Output the [x, y] coordinate of the center of the cell containing the given text.  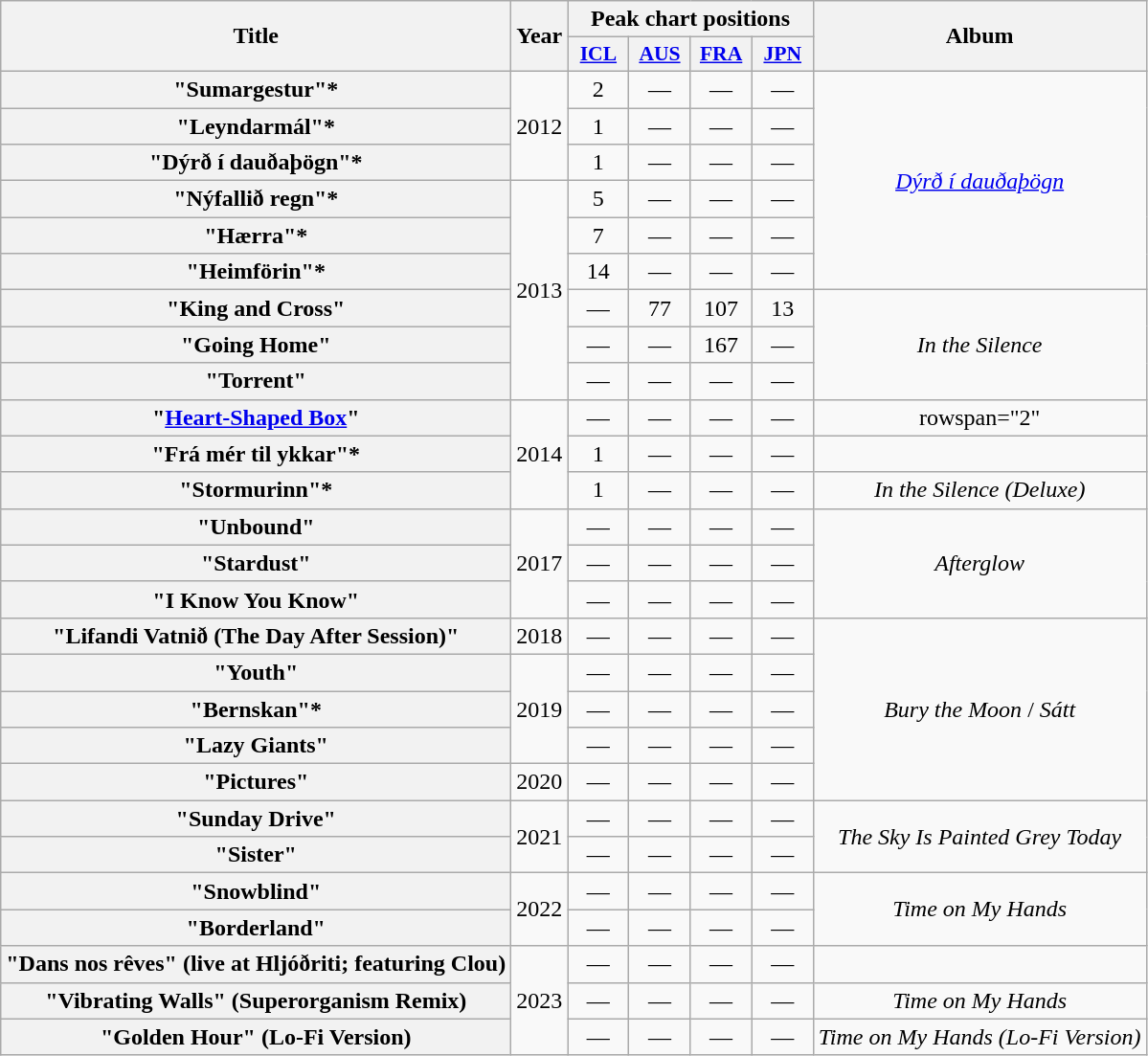
"Sunday Drive" [257, 819]
"Pictures" [257, 782]
"Going Home" [257, 345]
"Borderland" [257, 928]
"Bernskan"* [257, 709]
"I Know You Know" [257, 599]
2020 [540, 782]
2019 [540, 708]
167 [721, 345]
"Torrent" [257, 381]
"Heimförin"* [257, 272]
In the Silence (Deluxe) [979, 490]
2 [598, 89]
7 [598, 236]
2023 [540, 1000]
JPN [782, 55]
Year [540, 36]
Album [979, 36]
Bury the Moon / Sátt [979, 708]
rowspan="2" [979, 417]
AUS [660, 55]
"Stardust" [257, 563]
"Hærra"* [257, 236]
2018 [540, 636]
Dýrð í dauðaþögn [979, 180]
2013 [540, 290]
"Unbound" [257, 527]
14 [598, 272]
"Sumargestur"* [257, 89]
"Dans nos rêves" (live at Hljóðriti; featuring Clou) [257, 964]
"Nýfallið regn"* [257, 199]
"Lazy Giants" [257, 746]
2021 [540, 837]
"Youth" [257, 672]
2014 [540, 454]
ICL [598, 55]
The Sky Is Painted Grey Today [979, 837]
77 [660, 308]
"Golden Hour" (Lo-Fi Version) [257, 1037]
2012 [540, 125]
Title [257, 36]
Time on My Hands (Lo-Fi Version) [979, 1037]
Peak chart positions [690, 19]
"Lifandi Vatnið (The Day After Session)" [257, 636]
"Dýrð í dauðaþögn"* [257, 163]
"Sister" [257, 855]
"Vibrating Walls" (Superorganism Remix) [257, 1000]
In the Silence [979, 345]
2017 [540, 563]
"Frá mér til ykkar"* [257, 454]
FRA [721, 55]
"Stormurinn"* [257, 490]
"King and Cross" [257, 308]
"Leyndarmál"* [257, 125]
5 [598, 199]
Afterglow [979, 563]
"Snowblind" [257, 891]
13 [782, 308]
2022 [540, 910]
"Heart-Shaped Box" [257, 417]
107 [721, 308]
